Return the (x, y) coordinate for the center point of the cell that contains the specified text.  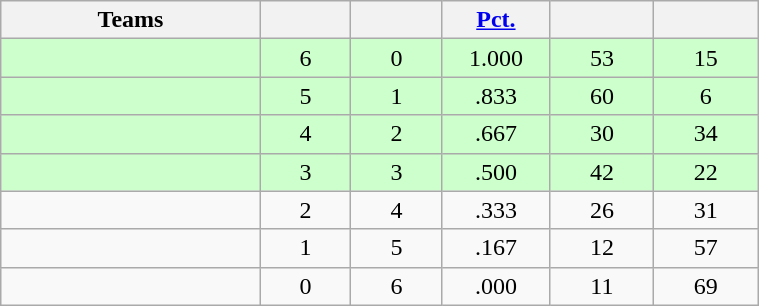
53 (602, 58)
.167 (496, 248)
Pct. (496, 20)
30 (602, 134)
12 (602, 248)
15 (706, 58)
42 (602, 172)
57 (706, 248)
.833 (496, 96)
69 (706, 286)
.667 (496, 134)
34 (706, 134)
.333 (496, 210)
.500 (496, 172)
Teams (130, 20)
11 (602, 286)
1.000 (496, 58)
22 (706, 172)
31 (706, 210)
26 (602, 210)
60 (602, 96)
.000 (496, 286)
